Search for the cell housing the specified text and yield its (x, y) center coordinate. 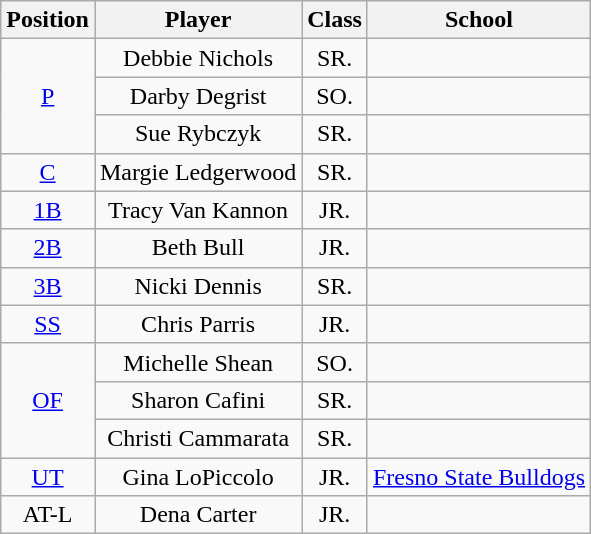
Beth Bull (198, 248)
Sharon Cafini (198, 400)
Chris Parris (198, 324)
Darby Degrist (198, 96)
Michelle Shean (198, 362)
SS (48, 324)
Player (198, 20)
OF (48, 400)
AT-L (48, 515)
3B (48, 286)
Class (335, 20)
Gina LoPiccolo (198, 477)
Margie Ledgerwood (198, 172)
Debbie Nichols (198, 58)
UT (48, 477)
C (48, 172)
School (478, 20)
Christi Cammarata (198, 438)
Position (48, 20)
1B (48, 210)
P (48, 96)
Fresno State Bulldogs (478, 477)
Dena Carter (198, 515)
Tracy Van Kannon (198, 210)
Sue Rybczyk (198, 134)
2B (48, 248)
Nicki Dennis (198, 286)
